Search for the cell housing the specified text and yield its [x, y] center coordinate. 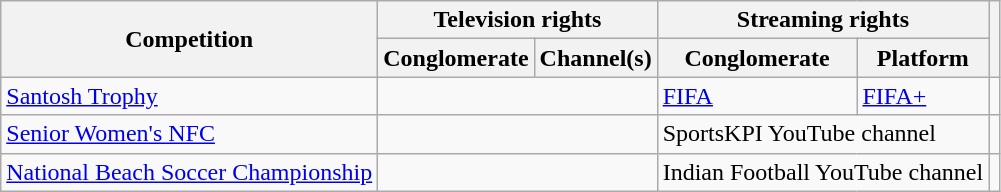
Platform [923, 58]
Channel(s) [596, 58]
Television rights [518, 20]
Santosh Trophy [190, 96]
Indian Football YouTube channel [823, 172]
FIFA+ [923, 96]
SportsKPI YouTube channel [823, 134]
National Beach Soccer Championship [190, 172]
Streaming rights [823, 20]
Senior Women's NFC [190, 134]
Competition [190, 39]
FIFA [757, 96]
